Output the [x, y] coordinate of the center of the cell containing the given text.  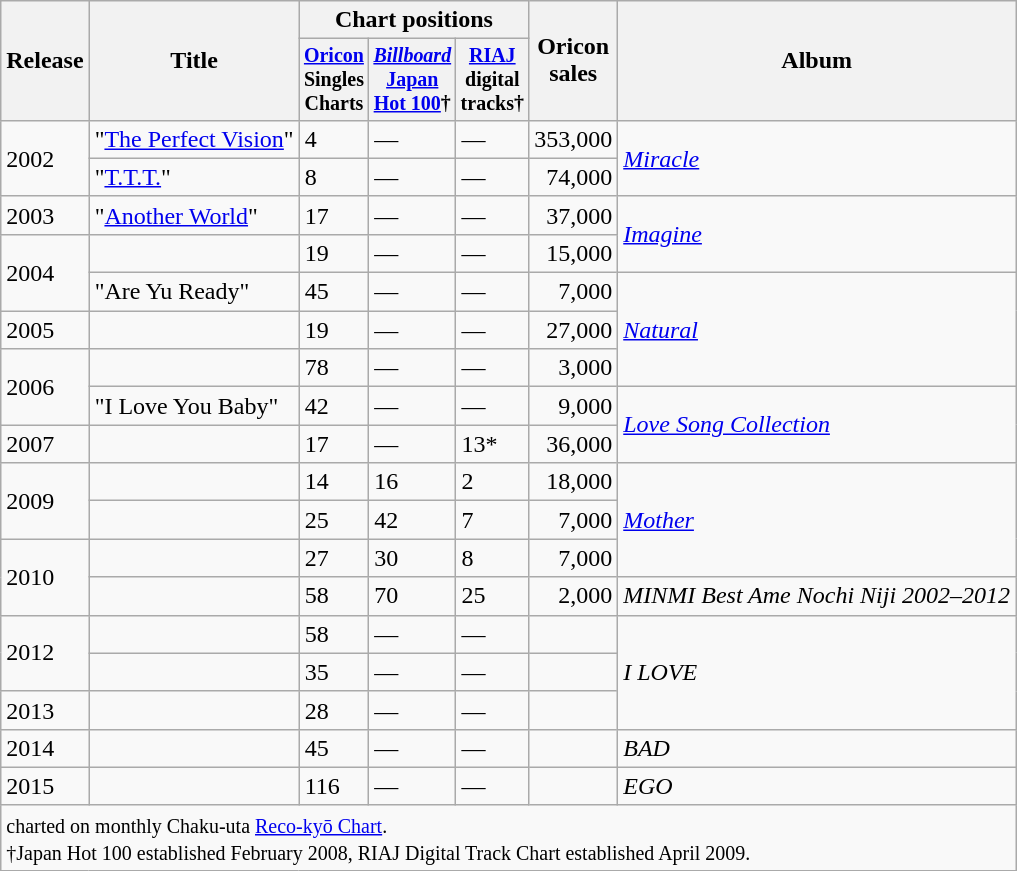
30 [412, 558]
7 [492, 520]
"Are Yu Ready" [194, 292]
74,000 [574, 177]
35 [334, 672]
2003 [45, 215]
Title [194, 61]
3,000 [574, 368]
9,000 [574, 406]
78 [334, 368]
Love Song Collection [817, 425]
Miracle [817, 158]
2 [492, 482]
MINMI Best Ame Nochi Niji 2002–2012 [817, 596]
37,000 [574, 215]
2004 [45, 272]
18,000 [574, 482]
Chart positions [414, 20]
RIAJ digital tracks† [492, 80]
14 [334, 482]
2010 [45, 577]
charted on monthly Chaku-uta Reco-kyō Chart.†Japan Hot 100 established February 2008, RIAJ Digital Track Chart established April 2009. [508, 838]
Natural [817, 330]
"Another World" [194, 215]
13* [492, 444]
2014 [45, 748]
27 [334, 558]
2012 [45, 653]
36,000 [574, 444]
2002 [45, 158]
15,000 [574, 253]
Oriconsales [574, 61]
353,000 [574, 139]
70 [412, 596]
Mother [817, 520]
2007 [45, 444]
2006 [45, 387]
Album [817, 61]
28 [334, 710]
4 [334, 139]
Billboard Japan Hot 100† [412, 80]
2005 [45, 330]
116 [334, 786]
27,000 [574, 330]
2,000 [574, 596]
2015 [45, 786]
"T.T.T." [194, 177]
Imagine [817, 234]
EGO [817, 786]
BAD [817, 748]
16 [412, 482]
2013 [45, 710]
Oricon Singles Charts [334, 80]
2009 [45, 501]
I LOVE [817, 672]
Release [45, 61]
"I Love You Baby" [194, 406]
"The Perfect Vision" [194, 139]
